Provide the (x, y) coordinate of the cell's center where the given text is located.  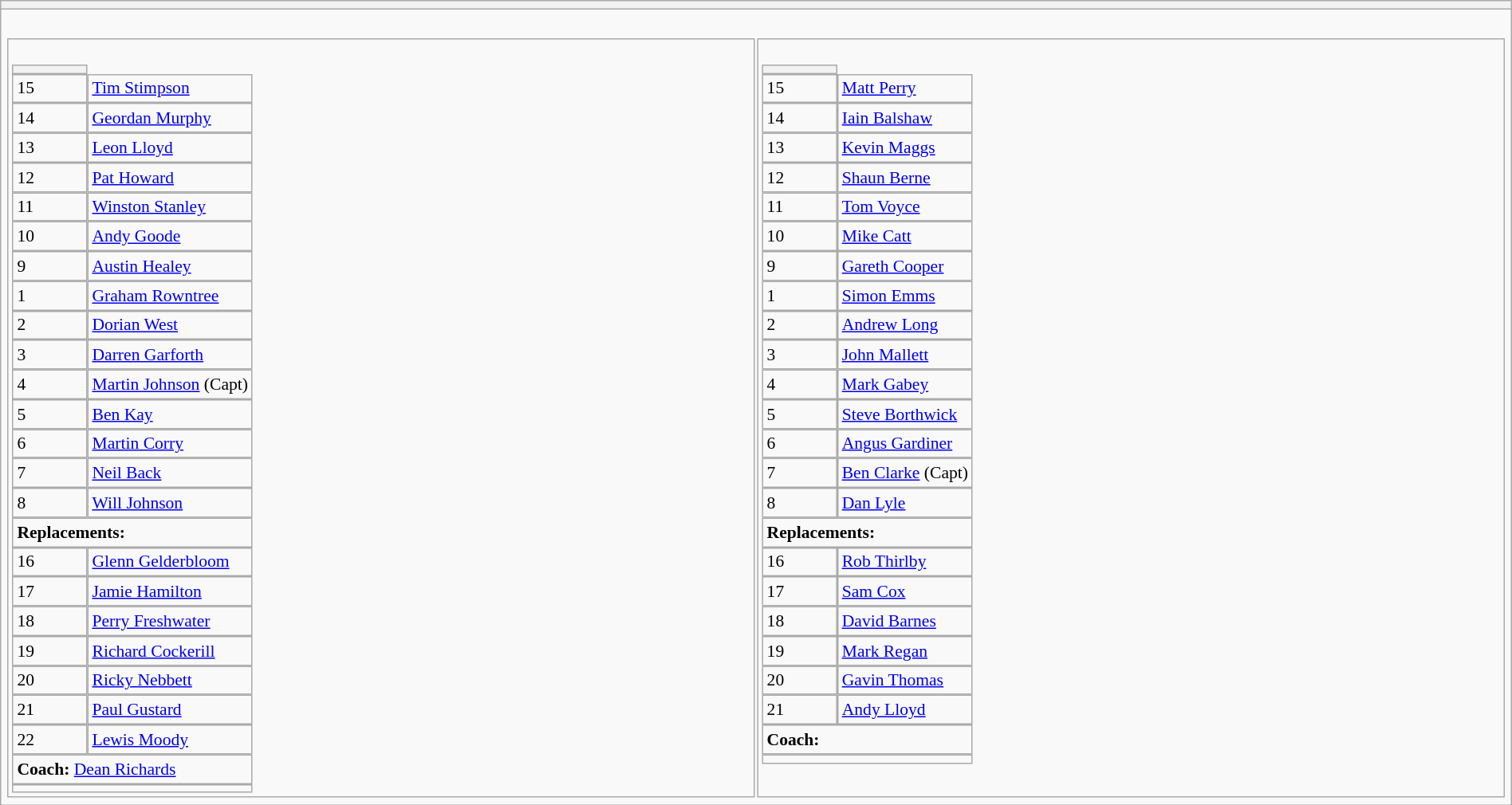
Darren Garforth (171, 354)
Tom Voyce (905, 207)
David Barnes (905, 620)
Perry Freshwater (171, 620)
Andy Goode (171, 236)
Glenn Gelderbloom (171, 561)
Martin Johnson (Capt) (171, 384)
Dorian West (171, 325)
Neil Back (171, 473)
Andy Lloyd (905, 709)
Dan Lyle (905, 502)
Mark Regan (905, 650)
Ben Kay (171, 414)
Graham Rowntree (171, 295)
Iain Balshaw (905, 118)
Martin Corry (171, 443)
Will Johnson (171, 502)
Ricky Nebbett (171, 681)
Matt Perry (905, 88)
Winston Stanley (171, 207)
Simon Emms (905, 295)
Coach: (868, 740)
Rob Thirlby (905, 561)
Pat Howard (171, 177)
Kevin Maggs (905, 147)
Coach: Dean Richards (132, 768)
22 (50, 740)
John Mallett (905, 354)
Sam Cox (905, 591)
Gavin Thomas (905, 681)
Shaun Berne (905, 177)
Steve Borthwick (905, 414)
Geordan Murphy (171, 118)
Tim Stimpson (171, 88)
Paul Gustard (171, 709)
Lewis Moody (171, 740)
Austin Healey (171, 266)
Richard Cockerill (171, 650)
Mike Catt (905, 236)
Mark Gabey (905, 384)
Leon Lloyd (171, 147)
Andrew Long (905, 325)
Angus Gardiner (905, 443)
Ben Clarke (Capt) (905, 473)
Gareth Cooper (905, 266)
Jamie Hamilton (171, 591)
